Search for the cell housing the specified text and yield its (x, y) center coordinate. 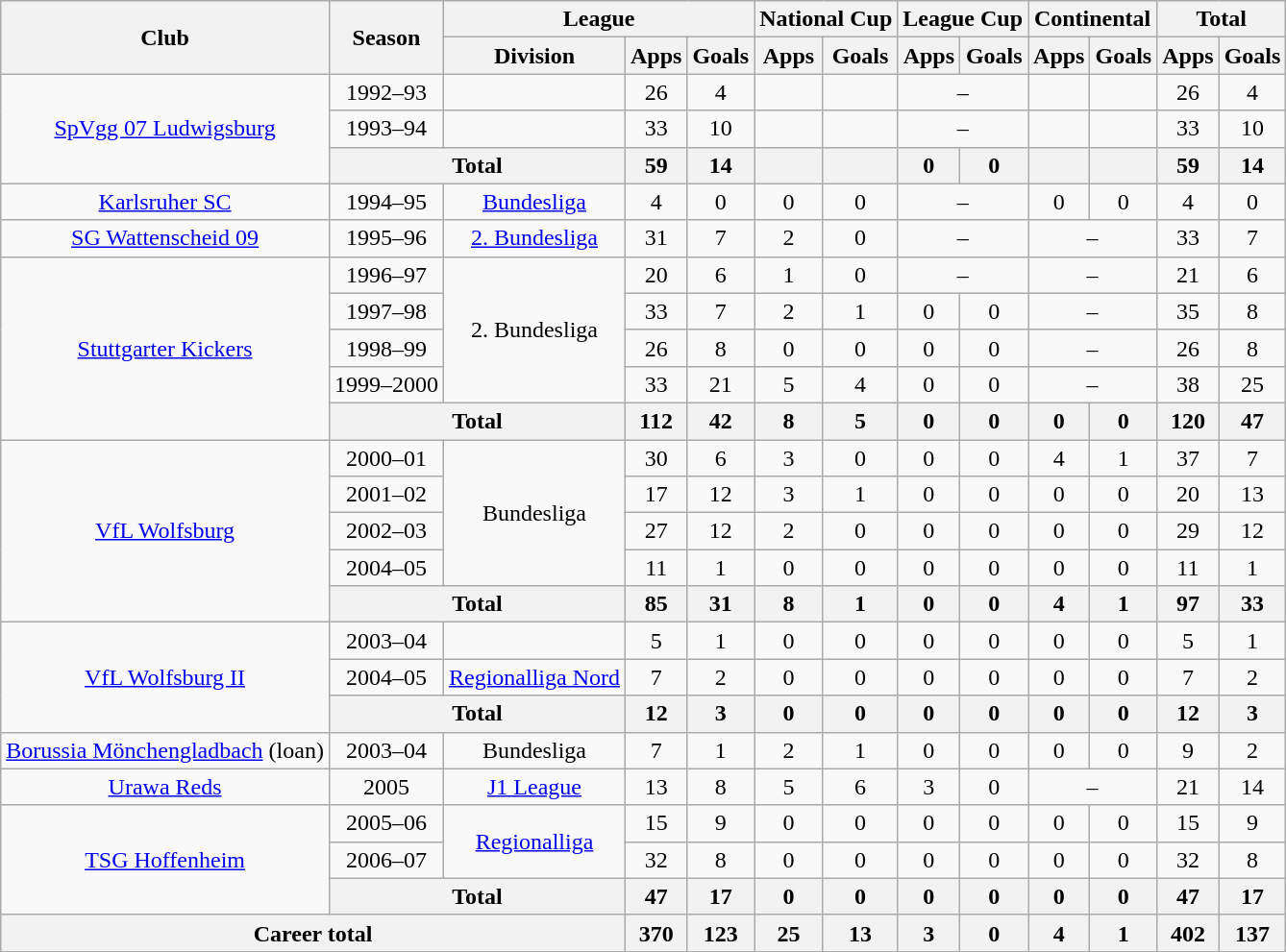
VfL Wolfsburg II (165, 677)
SG Wattenscheid 09 (165, 238)
TSG Hoffenheim (165, 860)
2005 (386, 787)
2002–03 (386, 531)
1993–94 (386, 129)
League (598, 19)
Karlsruher SC (165, 202)
37 (1188, 458)
Stuttgarter Kickers (165, 348)
VfL Wolfsburg (165, 531)
42 (721, 421)
97 (1188, 604)
2000–01 (386, 458)
Season (386, 37)
1999–2000 (386, 384)
1992–93 (386, 92)
J1 League (534, 787)
Urawa Reds (165, 787)
370 (655, 933)
Borussia Mönchengladbach (loan) (165, 750)
120 (1188, 421)
2001–02 (386, 495)
National Cup (827, 19)
2006–07 (386, 860)
402 (1188, 933)
1996–97 (386, 275)
85 (655, 604)
Regionalliga (534, 842)
Career total (313, 933)
1995–96 (386, 238)
1997–98 (386, 311)
1998–99 (386, 348)
2005–06 (386, 823)
35 (1188, 311)
Continental (1093, 19)
123 (721, 933)
SpVgg 07 Ludwigsburg (165, 129)
137 (1252, 933)
Division (534, 56)
Club (165, 37)
38 (1188, 384)
27 (655, 531)
29 (1188, 531)
League Cup (963, 19)
Regionalliga Nord (534, 677)
30 (655, 458)
112 (655, 421)
1994–95 (386, 202)
